Determine the [x, y] coordinate at the center of the cell enclosing the given text.  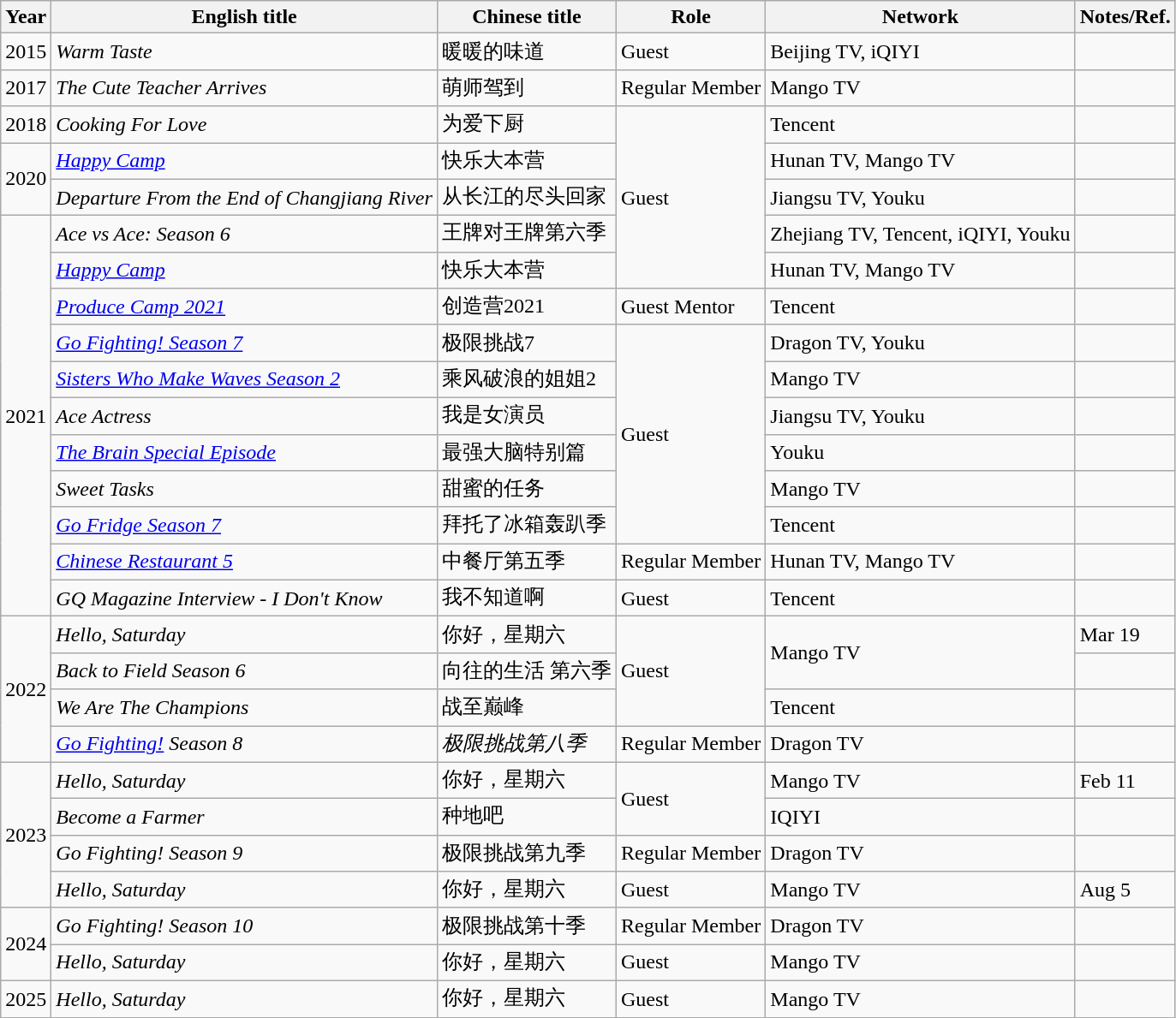
Zhejiang TV, Tencent, iQIYI, Youku [920, 235]
Sweet Tasks [245, 490]
Ace vs Ace: Season 6 [245, 235]
Sisters Who Make Waves Season 2 [245, 380]
Cooking For Love [245, 125]
Network [920, 17]
我是女演员 [526, 416]
创造营2021 [526, 307]
2017 [26, 87]
Chinese title [526, 17]
Go Fridge Season 7 [245, 526]
战至巅峰 [526, 707]
GQ Magazine Interview - I Don't Know [245, 598]
王牌对王牌第六季 [526, 235]
Produce Camp 2021 [245, 307]
最强大脑特别篇 [526, 452]
乘风破浪的姐姐2 [526, 380]
Departure From the End of Changjiang River [245, 197]
Year [26, 17]
English title [245, 17]
Dragon TV, Youku [920, 342]
2024 [26, 944]
2018 [26, 125]
极限挑战第十季 [526, 926]
Go Fighting! Season 8 [245, 745]
Youku [920, 452]
甜蜜的任务 [526, 490]
萌师驾到 [526, 87]
Ace Actress [245, 416]
极限挑战7 [526, 342]
Role [690, 17]
Go Fighting! Season 10 [245, 926]
2015 [26, 51]
2022 [26, 689]
The Brain Special Episode [245, 452]
IQIYI [920, 817]
2025 [26, 998]
Go Fighting! Season 9 [245, 853]
从长江的尽头回家 [526, 197]
中餐厅第五季 [526, 562]
The Cute Teacher Arrives [245, 87]
Aug 5 [1125, 890]
Warm Taste [245, 51]
极限挑战第九季 [526, 853]
Become a Farmer [245, 817]
Guest Mentor [690, 307]
2020 [26, 178]
Go Fighting! Season 7 [245, 342]
Feb 11 [1125, 781]
We Are The Champions [245, 707]
拜托了冰箱轰趴季 [526, 526]
Back to Field Season 6 [245, 671]
Chinese Restaurant 5 [245, 562]
暖暖的味道 [526, 51]
我不知道啊 [526, 598]
Beijing TV, iQIYI [920, 51]
Mar 19 [1125, 635]
2023 [26, 835]
向往的生活 第六季 [526, 671]
为爱下厨 [526, 125]
极限挑战第八季 [526, 745]
种地吧 [526, 817]
2021 [26, 416]
Notes/Ref. [1125, 17]
